Scan for the cell matching the given text and deliver its (x, y) coordinate at center. 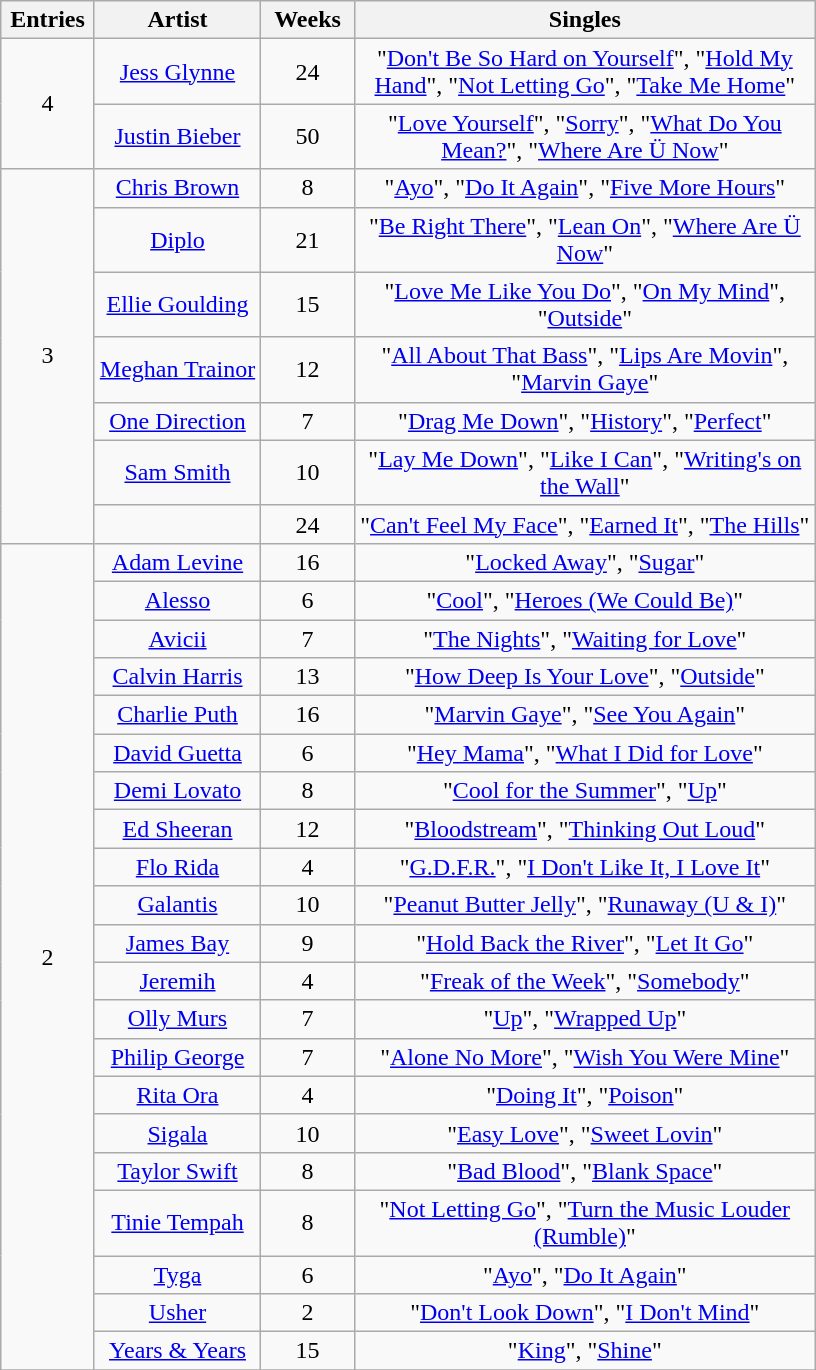
Weeks (308, 20)
Avicii (177, 639)
"King", "Shine" (584, 1351)
Calvin Harris (177, 677)
"Not Letting Go", "Turn the Music Louder (Rumble)" (584, 1222)
One Direction (177, 421)
9 (308, 943)
"The Nights", "Waiting for Love" (584, 639)
Artist (177, 20)
"Doing It", "Poison" (584, 1095)
Alesso (177, 600)
Olly Murs (177, 1019)
Jess Glynne (177, 72)
Chris Brown (177, 188)
"Cool", "Heroes (We Could Be)" (584, 600)
Jeremih (177, 981)
"Ayo", "Do It Again" (584, 1275)
"Be Right There", "Lean On", "Where Are Ü Now" (584, 240)
Galantis (177, 905)
Demi Lovato (177, 791)
"Locked Away", "Sugar" (584, 562)
Usher (177, 1313)
Meghan Trainor (177, 370)
21 (308, 240)
David Guetta (177, 753)
Flo Rida (177, 867)
Rita Ora (177, 1095)
"Hey Mama", "What I Did for Love" (584, 753)
"Love Me Like You Do", "On My Mind", "Outside" (584, 304)
Sam Smith (177, 472)
Sigala (177, 1133)
"Bloodstream", "Thinking Out Loud" (584, 829)
Years & Years (177, 1351)
"Bad Blood", "Blank Space" (584, 1171)
"G.D.F.R.", "I Don't Like It, I Love It" (584, 867)
"All About That Bass", "Lips Are Movin", "Marvin Gaye" (584, 370)
"Love Yourself", "Sorry", "What Do You Mean?", "Where Are Ü Now" (584, 136)
Justin Bieber (177, 136)
"Alone No More", "Wish You Were Mine" (584, 1057)
Tinie Tempah (177, 1222)
Ed Sheeran (177, 829)
Ellie Goulding (177, 304)
James Bay (177, 943)
"How Deep Is Your Love", "Outside" (584, 677)
"Lay Me Down", "Like I Can", "Writing's on the Wall" (584, 472)
Adam Levine (177, 562)
50 (308, 136)
Philip George (177, 1057)
"Hold Back the River", "Let It Go" (584, 943)
"Peanut Butter Jelly", "Runaway (U & I)" (584, 905)
Diplo (177, 240)
"Easy Love", "Sweet Lovin" (584, 1133)
Taylor Swift (177, 1171)
"Don't Be So Hard on Yourself", "Hold My Hand", "Not Letting Go", "Take Me Home" (584, 72)
3 (48, 356)
"Cool for the Summer", "Up" (584, 791)
"Up", "Wrapped Up" (584, 1019)
"Ayo", "Do It Again", "Five More Hours" (584, 188)
"Freak of the Week", "Somebody" (584, 981)
"Don't Look Down", "I Don't Mind" (584, 1313)
Entries (48, 20)
"Marvin Gaye", "See You Again" (584, 715)
13 (308, 677)
Singles (584, 20)
Tyga (177, 1275)
"Drag Me Down", "History", "Perfect" (584, 421)
Charlie Puth (177, 715)
"Can't Feel My Face", "Earned It", "The Hills" (584, 524)
